Pinpoint the cell where the given text exists, returning its [X, Y] midpoint coordinate. 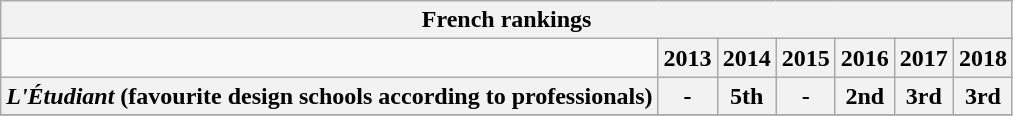
French rankings [507, 20]
5th [746, 96]
L'Étudiant (favourite design schools according to professionals) [330, 96]
2017 [924, 58]
2014 [746, 58]
2nd [864, 96]
2015 [806, 58]
2013 [688, 58]
2018 [982, 58]
2016 [864, 58]
